For the text-containing cell, return its midpoint in [x, y] coordinate format. 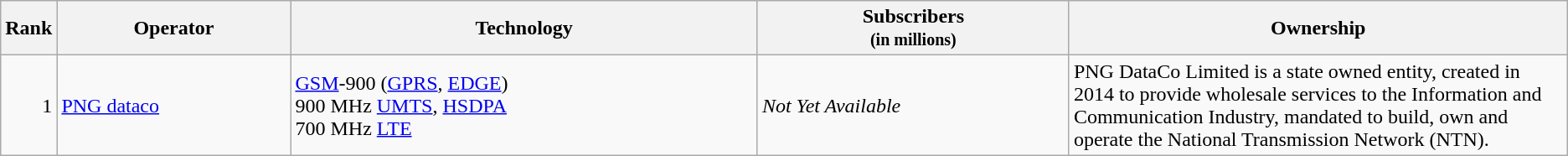
GSM-900 (GPRS, EDGE)900 MHz UMTS, HSDPA700 MHz LTE [524, 106]
Ownership [1318, 29]
Rank [28, 29]
1 [28, 106]
Subscribers(in millions) [913, 29]
Technology [524, 29]
Not Yet Available [913, 106]
Operator [174, 29]
PNG dataco [174, 106]
